Pinpoint the cell where the given text exists, returning its (x, y) midpoint coordinate. 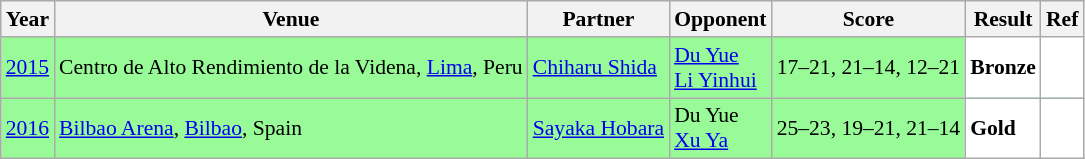
Bilbao Arena, Bilbao, Spain (291, 128)
Du Yue Li Yinhui (720, 68)
Gold (1003, 128)
Chiharu Shida (598, 68)
2016 (28, 128)
Du Yue Xu Ya (720, 128)
17–21, 21–14, 12–21 (869, 68)
Opponent (720, 19)
Bronze (1003, 68)
Venue (291, 19)
Sayaka Hobara (598, 128)
Ref (1062, 19)
Year (28, 19)
Partner (598, 19)
2015 (28, 68)
Result (1003, 19)
Score (869, 19)
25–23, 19–21, 21–14 (869, 128)
Centro de Alto Rendimiento de la Videna, Lima, Peru (291, 68)
